Provide the (X, Y) coordinate of the cell's center where the given text is located.  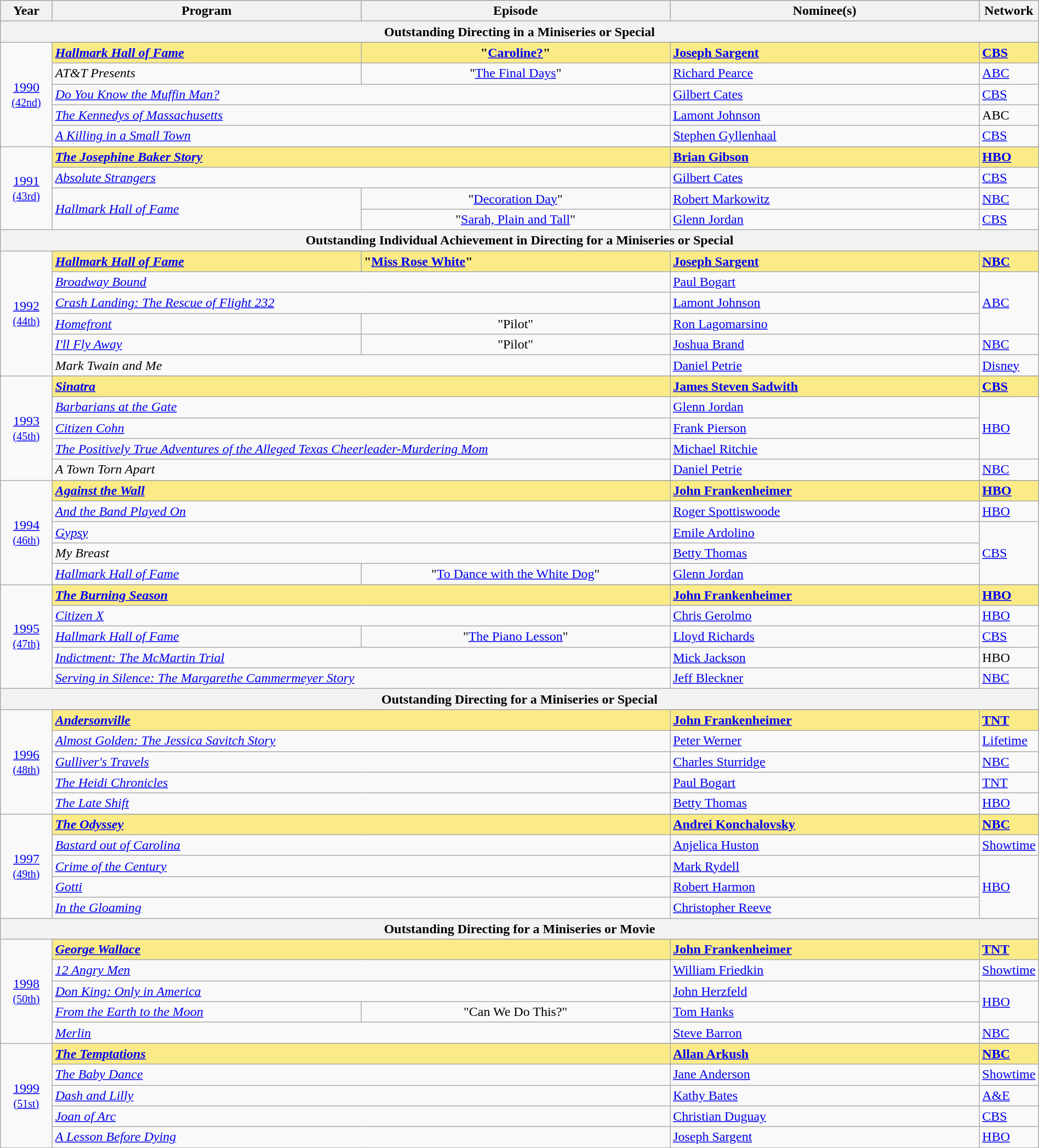
AT&T Presents (207, 73)
Gulliver's Travels (361, 762)
And the Band Played On (361, 511)
George Wallace (361, 950)
Crime of the Century (361, 866)
Dash and Lilly (361, 1095)
A Lesson Before Dying (361, 1137)
Jane Anderson (825, 1075)
Outstanding Directing in a Miniseries or Special (519, 32)
Absolute Strangers (361, 178)
1994(46th) (26, 532)
Almost Golden: The Jessica Savitch Story (361, 741)
Gypsy (361, 532)
My Breast (361, 553)
Outstanding Individual Achievement in Directing for a Miniseries or Special (519, 240)
Outstanding Directing for a Miniseries or Movie (519, 929)
Lloyd Richards (825, 637)
Broadway Bound (361, 282)
Merlin (361, 1033)
In the Gloaming (361, 907)
1999(51st) (26, 1095)
Episode (516, 11)
Crash Landing: The Rescue of Flight 232 (361, 303)
Barbarians at the Gate (361, 407)
"To Dance with the White Dog" (516, 574)
1998(50th) (26, 991)
"Decoration Day" (516, 198)
The Heidi Chronicles (361, 783)
Charles Sturridge (825, 762)
Bastard out of Carolina (361, 845)
Joan of Arc (361, 1116)
The Baby Dance (361, 1075)
Stephen Gyllenhaal (825, 136)
The Josephine Baker Story (361, 157)
Mick Jackson (825, 658)
Jeff Bleckner (825, 678)
The Kennedys of Massachusetts (361, 115)
Anjelica Huston (825, 845)
"Miss Rose White" (516, 261)
1990(42nd) (26, 94)
Don King: Only in America (361, 991)
1992(44th) (26, 313)
1997(49th) (26, 866)
Year (26, 11)
The Odyssey (361, 824)
The Late Shift (361, 803)
"The Piano Lesson" (516, 637)
Joshua Brand (825, 345)
Tom Hanks (825, 1012)
Gotti (361, 887)
Peter Werner (825, 741)
Kathy Bates (825, 1095)
A Town Torn Apart (361, 470)
Serving in Silence: The Margarethe Cammermeyer Story (361, 678)
Allan Arkush (825, 1054)
Do You Know the Muffin Man? (361, 94)
"Sarah, Plain and Tall" (516, 219)
The Burning Season (361, 595)
Andrei Konchalovsky (825, 824)
Christopher Reeve (825, 907)
Christian Duguay (825, 1116)
"Caroline?" (516, 53)
Robert Harmon (825, 887)
Steve Barron (825, 1033)
Homefront (207, 324)
Indictment: The McMartin Trial (361, 658)
1993(45th) (26, 428)
Roger Spottiswoode (825, 511)
12 Angry Men (361, 970)
Andersonville (361, 720)
Lifetime (1009, 741)
Brian Gibson (825, 157)
Robert Markowitz (825, 198)
Citizen Cohn (361, 428)
A Killing in a Small Town (361, 136)
Program (207, 11)
The Positively True Adventures of the Alleged Texas Cheerleader-Murdering Mom (361, 449)
Richard Pearce (825, 73)
"Can We Do This?" (516, 1012)
Mark Twain and Me (361, 365)
Michael Ritchie (825, 449)
From the Earth to the Moon (207, 1012)
Network (1009, 11)
1995(47th) (26, 636)
"The Final Days" (516, 73)
Disney (1009, 365)
Frank Pierson (825, 428)
John Herzfeld (825, 991)
1996(48th) (26, 762)
The Temptations (361, 1054)
Sinatra (361, 386)
Emile Ardolino (825, 532)
Citizen X (361, 616)
William Friedkin (825, 970)
I'll Fly Away (207, 345)
James Steven Sadwith (825, 386)
Chris Gerolmo (825, 616)
Outstanding Directing for a Miniseries or Special (519, 699)
Nominee(s) (825, 11)
Mark Rydell (825, 866)
Ron Lagomarsino (825, 324)
1991(43rd) (26, 188)
A&E (1009, 1095)
Against the Wall (361, 490)
